Extract the [X, Y] coordinate from the center of the cell holding the provided text.  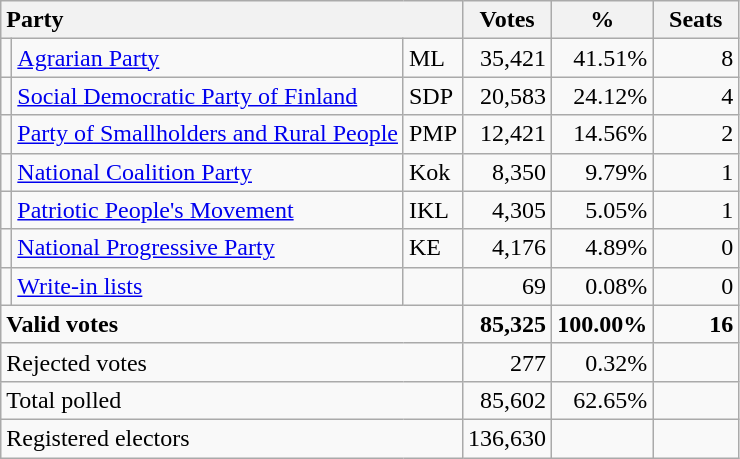
8,350 [508, 172]
4,176 [508, 248]
85,325 [508, 324]
Party of Smallholders and Rural People [208, 134]
100.00% [602, 324]
277 [508, 362]
0.08% [602, 286]
PMP [432, 134]
Agrarian Party [208, 58]
12,421 [508, 134]
ML [432, 58]
National Coalition Party [208, 172]
Rejected votes [232, 362]
Seats [696, 20]
4,305 [508, 210]
9.79% [602, 172]
Social Democratic Party of Finland [208, 96]
41.51% [602, 58]
Valid votes [232, 324]
SDP [432, 96]
5.05% [602, 210]
KE [432, 248]
% [602, 20]
0.32% [602, 362]
National Progressive Party [208, 248]
2 [696, 134]
Party [232, 20]
Registered electors [232, 438]
IKL [432, 210]
4 [696, 96]
16 [696, 324]
35,421 [508, 58]
62.65% [602, 400]
136,630 [508, 438]
14.56% [602, 134]
69 [508, 286]
20,583 [508, 96]
Patriotic People's Movement [208, 210]
24.12% [602, 96]
8 [696, 58]
85,602 [508, 400]
Write-in lists [208, 286]
Kok [432, 172]
4.89% [602, 248]
Votes [508, 20]
Total polled [232, 400]
